Return the (x, y) coordinate for the center point of the cell that contains the specified text.  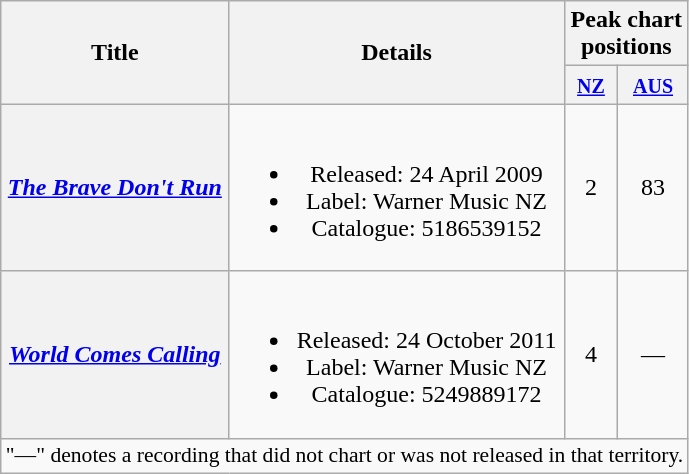
Details (396, 52)
Released: 24 April 2009Label: Warner Music NZCatalogue: 5186539152 (396, 188)
— (653, 354)
Title (115, 52)
4 (591, 354)
Peak chartpositions (626, 34)
AUS (653, 85)
NZ (591, 85)
The Brave Don't Run (115, 188)
"—" denotes a recording that did not chart or was not released in that territory. (345, 456)
2 (591, 188)
83 (653, 188)
World Comes Calling (115, 354)
Released: 24 October 2011Label: Warner Music NZCatalogue: 5249889172 (396, 354)
